Search for the cell housing the specified text and yield its [x, y] center coordinate. 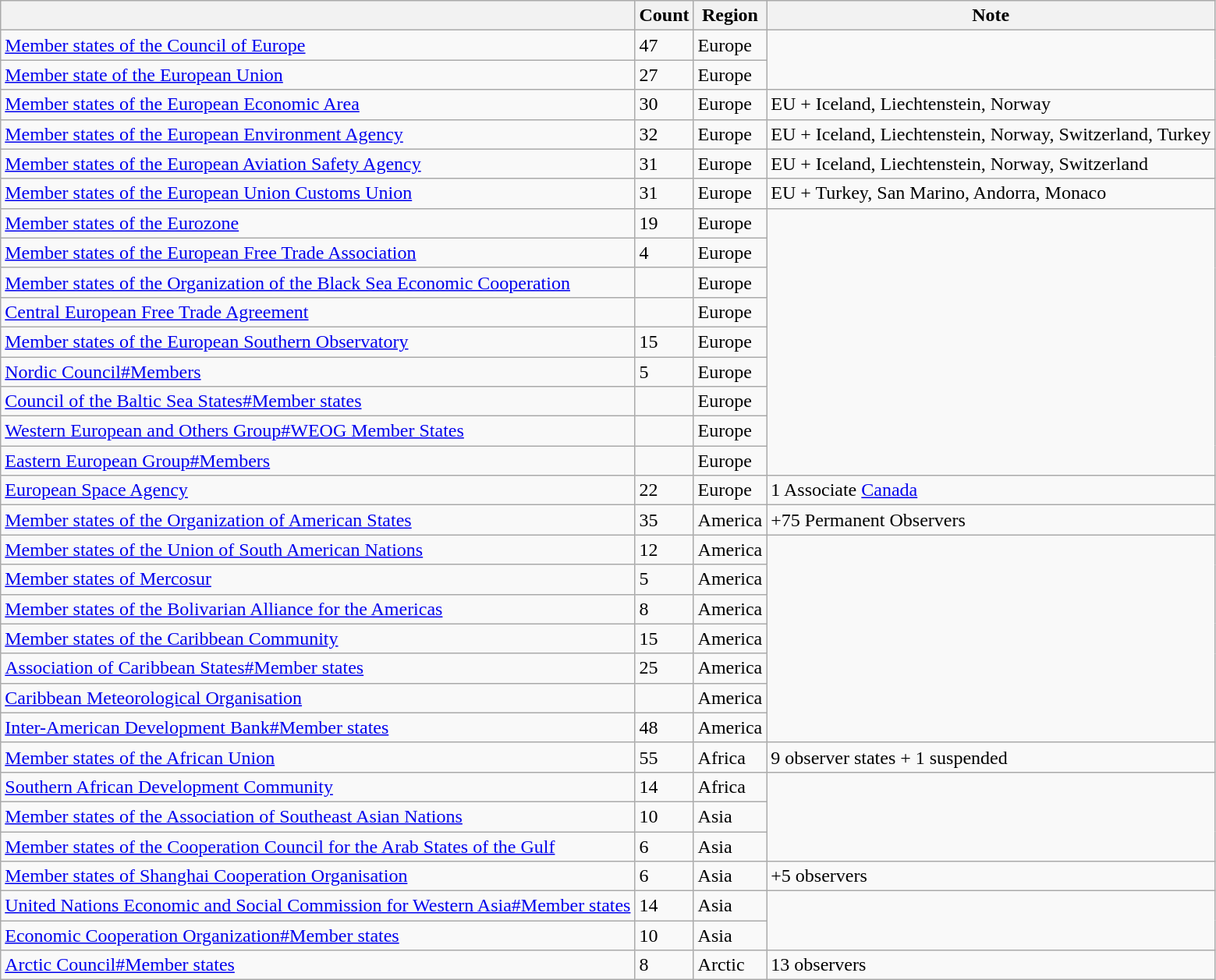
47 [665, 45]
Member states of the Organization of American States [318, 520]
Nordic Council#Members [318, 372]
Southern African Development Community [318, 787]
Arctic Council#Member states [318, 965]
Caribbean Meteorological Organisation [318, 698]
32 [665, 134]
Member states of the European Environment Agency [318, 134]
Member states of Shanghai Cooperation Organisation [318, 876]
Member states of the Association of Southeast Asian Nations [318, 816]
Member states of the European Economic Area [318, 104]
Association of Caribbean States#Member states [318, 668]
EU + Turkey, San Marino, Andorra, Monaco [991, 193]
European Space Agency [318, 490]
27 [665, 75]
Member states of the European Aviation Safety Agency [318, 164]
Member states of the European Union Customs Union [318, 193]
19 [665, 223]
Member states of Mercosur [318, 579]
12 [665, 550]
United Nations Economic and Social Commission for Western Asia#Member states [318, 906]
Count [665, 16]
Inter-American Development Bank#Member states [318, 727]
Member states of the Eurozone [318, 223]
+5 observers [991, 876]
Region [730, 16]
Member states of the Union of South American Nations [318, 550]
Member states of the African Union [318, 757]
Note [991, 16]
EU + Iceland, Liechtenstein, Norway [991, 104]
48 [665, 727]
13 observers [991, 965]
Member state of the European Union [318, 75]
4 [665, 253]
Member states of the European Free Trade Association [318, 253]
Council of the Baltic Sea States#Member states [318, 402]
1 Associate Canada [991, 490]
Western European and Others Group#WEOG Member States [318, 431]
9 observer states + 1 suspended [991, 757]
EU + Iceland, Liechtenstein, Norway, Switzerland [991, 164]
+75 Permanent Observers [991, 520]
Economic Cooperation Organization#Member states [318, 936]
35 [665, 520]
Member states of the Council of Europe [318, 45]
Member states of the Cooperation Council for the Arab States of the Gulf [318, 846]
55 [665, 757]
Arctic [730, 965]
Eastern European Group#Members [318, 461]
22 [665, 490]
30 [665, 104]
Member states of the Caribbean Community [318, 639]
EU + Iceland, Liechtenstein, Norway, Switzerland, Turkey [991, 134]
Member states of the Organization of the Black Sea Economic Cooperation [318, 282]
25 [665, 668]
Member states of the European Southern Observatory [318, 341]
Member states of the Bolivarian Alliance for the Americas [318, 609]
Central European Free Trade Agreement [318, 312]
